Determine the [x, y] coordinate at the center of the cell enclosing the given text.  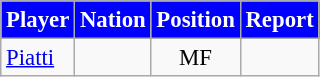
Nation [113, 20]
Report [280, 20]
Player [38, 20]
MF [196, 58]
Piatti [38, 58]
Position [196, 20]
